Extract the [x, y] coordinate from the center of the cell holding the provided text.  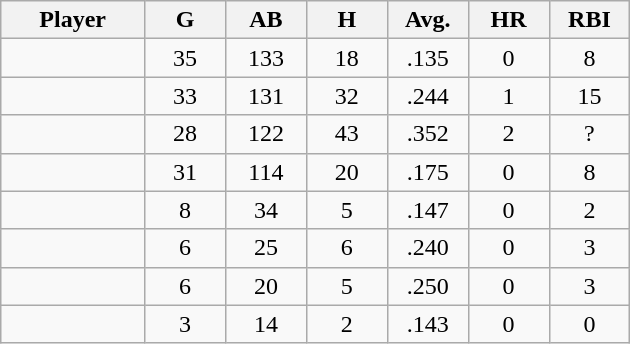
.240 [428, 248]
43 [346, 134]
33 [186, 96]
Avg. [428, 20]
34 [266, 210]
AB [266, 20]
.175 [428, 172]
1 [508, 96]
.147 [428, 210]
131 [266, 96]
18 [346, 58]
25 [266, 248]
114 [266, 172]
31 [186, 172]
.250 [428, 286]
G [186, 20]
122 [266, 134]
.135 [428, 58]
Player [73, 20]
.143 [428, 324]
133 [266, 58]
32 [346, 96]
.352 [428, 134]
? [590, 134]
15 [590, 96]
.244 [428, 96]
HR [508, 20]
35 [186, 58]
RBI [590, 20]
14 [266, 324]
28 [186, 134]
H [346, 20]
